Search for the cell housing the specified text and yield its (x, y) center coordinate. 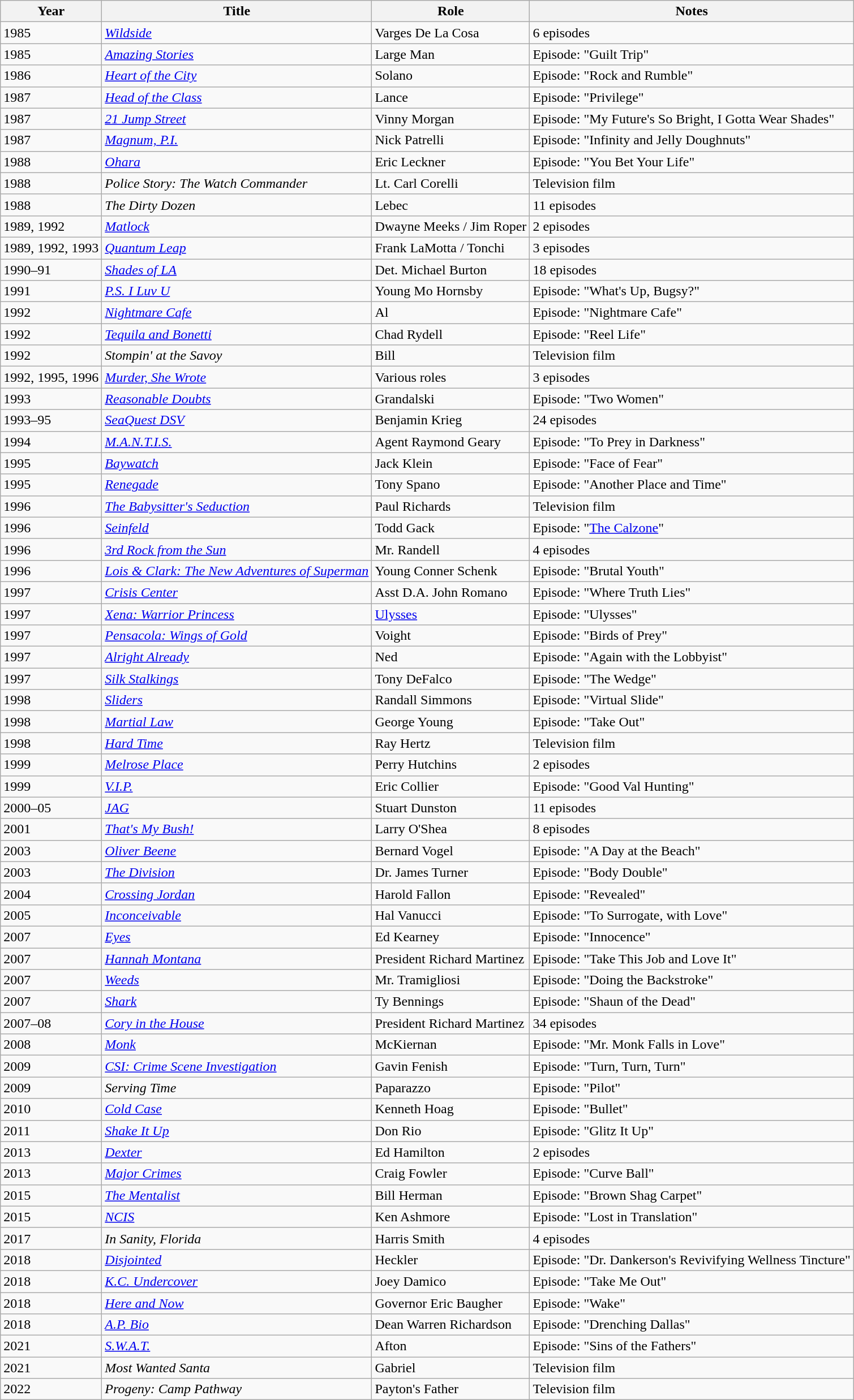
Episode: "Nightmare Cafe" (692, 313)
Gavin Fenish (450, 1066)
Crisis Center (237, 592)
1993 (51, 399)
2017 (51, 1238)
2011 (51, 1131)
Episode: "Drenching Dallas" (692, 1325)
CSI: Crime Scene Investigation (237, 1066)
Randall Simmons (450, 700)
Frank LaMotta / Tonchi (450, 248)
The Babysitter's Seduction (237, 506)
Stompin' at the Savoy (237, 356)
Episode: "To Surrogate, with Love" (692, 915)
Lois & Clark: The New Adventures of Superman (237, 571)
Asst D.A. John Romano (450, 592)
In Sanity, Florida (237, 1238)
Episode: "Body Double" (692, 872)
Seinfeld (237, 528)
Voight (450, 636)
2007–08 (51, 1023)
Cold Case (237, 1109)
Episode: "Two Women" (692, 399)
Weeds (237, 980)
The Dirty Dozen (237, 205)
Tony Spano (450, 485)
Shades of LA (237, 270)
Police Story: The Watch Commander (237, 183)
Larry O'Shea (450, 829)
Oliver Beene (237, 851)
Episode: "Revealed" (692, 894)
Murder, She Wrote (237, 377)
Martial Law (237, 722)
Alright Already (237, 657)
1993–95 (51, 420)
Shake It Up (237, 1131)
Episode: "Brown Shag Carpet" (692, 1195)
Ohara (237, 162)
Lance (450, 97)
Eyes (237, 937)
Craig Fowler (450, 1174)
Paul Richards (450, 506)
Varges De La Cosa (450, 33)
1994 (51, 442)
2000–05 (51, 808)
Baywatch (237, 463)
1991 (51, 291)
Agent Raymond Geary (450, 442)
Renegade (237, 485)
That's My Bush! (237, 829)
Ty Bennings (450, 1002)
Episode: "Birds of Prey" (692, 636)
Notes (692, 11)
Payton's Father (450, 1389)
Episode: "Curve Ball" (692, 1174)
Episode: "Rock and Rumble" (692, 76)
Paparazzo (450, 1088)
M.A.N.T.I.S. (237, 442)
2008 (51, 1045)
Grandalski (450, 399)
Mr. Tramigliosi (450, 980)
Progeny: Camp Pathway (237, 1389)
Episode: "Wake" (692, 1303)
Gabriel (450, 1368)
Episode: "Where Truth Lies" (692, 592)
S.W.A.T. (237, 1346)
Episode: "Shaun of the Dead" (692, 1002)
The Mentalist (237, 1195)
Reasonable Doubts (237, 399)
A.P. Bio (237, 1325)
Dr. James Turner (450, 872)
Disjointed (237, 1260)
Episode: "The Calzone" (692, 528)
Wildside (237, 33)
P.S. I Luv U (237, 291)
Major Crimes (237, 1174)
Episode: "The Wedge" (692, 679)
K.C. Undercover (237, 1281)
Vinny Morgan (450, 119)
Dean Warren Richardson (450, 1325)
Ned (450, 657)
Amazing Stories (237, 54)
Inconceivable (237, 915)
Young Conner Schenk (450, 571)
Governor Eric Baugher (450, 1303)
Large Man (450, 54)
Xena: Warrior Princess (237, 614)
1992, 1995, 1996 (51, 377)
Lt. Carl Corelli (450, 183)
Episode: "Take This Job and Love It" (692, 959)
Episode: "Privilege" (692, 97)
Episode: "A Day at the Beach" (692, 851)
Ken Ashmore (450, 1217)
21 Jump Street (237, 119)
Harold Fallon (450, 894)
Episode: "Bullet" (692, 1109)
Nightmare Cafe (237, 313)
Shark (237, 1002)
Head of the Class (237, 97)
Various roles (450, 377)
Episode: "Mr. Monk Falls in Love" (692, 1045)
Lebec (450, 205)
Episode: "My Future's So Bright, I Gotta Wear Shades" (692, 119)
Nick Patrelli (450, 140)
Episode: "Another Place and Time" (692, 485)
Here and Now (237, 1303)
Cory in the House (237, 1023)
Dwayne Meeks / Jim Roper (450, 226)
Hal Vanucci (450, 915)
Bernard Vogel (450, 851)
Heart of the City (237, 76)
Bill Herman (450, 1195)
3rd Rock from the Sun (237, 549)
Young Mo Hornsby (450, 291)
1990–91 (51, 270)
Episode: "To Prey in Darkness" (692, 442)
Eric Leckner (450, 162)
Crossing Jordan (237, 894)
Episode: "Take Out" (692, 722)
Episode: "Take Me Out" (692, 1281)
Episode: "Lost in Translation" (692, 1217)
Episode: "Virtual Slide" (692, 700)
1989, 1992, 1993 (51, 248)
Perry Hutchins (450, 765)
Mr. Randell (450, 549)
McKiernan (450, 1045)
2001 (51, 829)
Stuart Dunston (450, 808)
Hard Time (237, 743)
Episode: "Face of Fear" (692, 463)
Todd Gack (450, 528)
Al (450, 313)
Quantum Leap (237, 248)
Episode: "What's Up, Bugsy?" (692, 291)
Hannah Montana (237, 959)
Don Rio (450, 1131)
Magnum, P.I. (237, 140)
Ed Hamilton (450, 1152)
Episode: "Glitz It Up" (692, 1131)
Dexter (237, 1152)
Silk Stalkings (237, 679)
Title (237, 11)
Jack Klein (450, 463)
The Division (237, 872)
George Young (450, 722)
Chad Rydell (450, 334)
1986 (51, 76)
NCIS (237, 1217)
Episode: "Doing the Backstroke" (692, 980)
Ulysses (450, 614)
Matlock (237, 226)
Ray Hertz (450, 743)
Episode: "Dr. Dankerson's Revivifying Wellness Tincture" (692, 1260)
Episode: "You Bet Your Life" (692, 162)
Ed Kearney (450, 937)
Monk (237, 1045)
Heckler (450, 1260)
1989, 1992 (51, 226)
18 episodes (692, 270)
Episode: "Turn, Turn, Turn" (692, 1066)
Serving Time (237, 1088)
Harris Smith (450, 1238)
Det. Michael Burton (450, 270)
6 episodes (692, 33)
Eric Collier (450, 786)
34 episodes (692, 1023)
8 episodes (692, 829)
Year (51, 11)
Most Wanted Santa (237, 1368)
Episode: "Good Val Hunting" (692, 786)
Episode: "Reel Life" (692, 334)
Benjamin Krieg (450, 420)
Bill (450, 356)
Melrose Place (237, 765)
Joey Damico (450, 1281)
Pensacola: Wings of Gold (237, 636)
2022 (51, 1389)
Episode: "Innocence" (692, 937)
Episode: "Pilot" (692, 1088)
Episode: "Ulysses" (692, 614)
Episode: "Infinity and Jelly Doughnuts" (692, 140)
Tony DeFalco (450, 679)
Sliders (237, 700)
2004 (51, 894)
Episode: "Again with the Lobbyist" (692, 657)
Episode: "Brutal Youth" (692, 571)
2005 (51, 915)
Role (450, 11)
SeaQuest DSV (237, 420)
Episode: "Sins of the Fathers" (692, 1346)
2010 (51, 1109)
Afton (450, 1346)
Solano (450, 76)
Tequila and Bonetti (237, 334)
JAG (237, 808)
Kenneth Hoag (450, 1109)
V.I.P. (237, 786)
Episode: "Guilt Trip" (692, 54)
24 episodes (692, 420)
